Identify which cell holds the provided text, then report its (x, y) central coordinate. 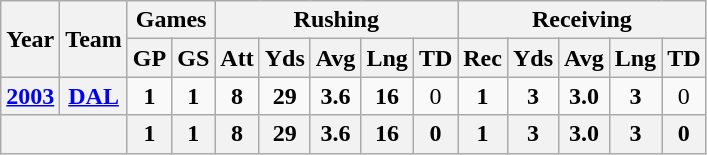
DAL (94, 96)
Att (237, 58)
2003 (30, 96)
Rec (483, 58)
Rushing (336, 20)
Team (94, 39)
GS (194, 58)
GP (149, 58)
Receiving (582, 20)
Year (30, 39)
Games (170, 20)
